Identify which cell holds the provided text, then report its [x, y] central coordinate. 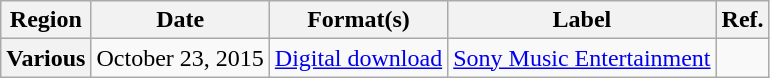
Ref. [742, 20]
Various [46, 58]
Format(s) [358, 20]
Region [46, 20]
Date [180, 20]
Digital download [358, 58]
Label [582, 20]
Sony Music Entertainment [582, 58]
October 23, 2015 [180, 58]
